Output the [x, y] coordinate of the center of the cell containing the given text.  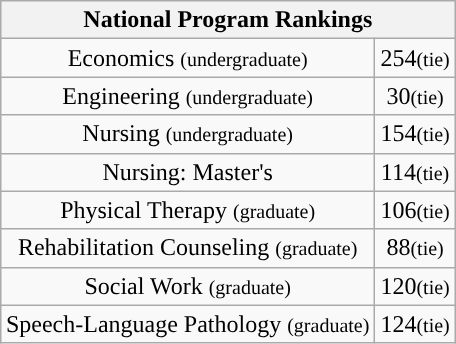
Nursing: Master's [187, 172]
30(tie) [415, 96]
154(tie) [415, 134]
114(tie) [415, 172]
106(tie) [415, 210]
88(tie) [415, 248]
National Program Rankings [228, 20]
Speech-Language Pathology (graduate) [187, 324]
Nursing (undergraduate) [187, 134]
254(tie) [415, 58]
Physical Therapy (graduate) [187, 210]
Social Work (graduate) [187, 286]
120(tie) [415, 286]
124(tie) [415, 324]
Rehabilitation Counseling (graduate) [187, 248]
Economics (undergraduate) [187, 58]
Engineering (undergraduate) [187, 96]
